Return (X, Y) of the center of cell containing provided text 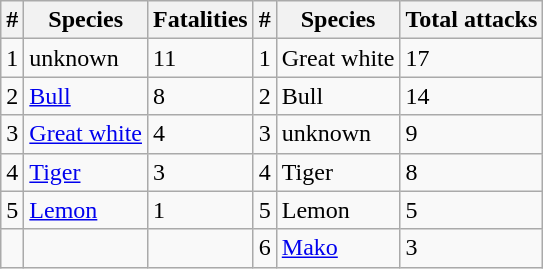
9 (472, 134)
Total attacks (472, 20)
14 (472, 96)
17 (472, 58)
11 (200, 58)
6 (264, 248)
Fatalities (200, 20)
Mako (338, 248)
